Capture the cell that displays the provided text and extract its (X, Y) central coordinate. 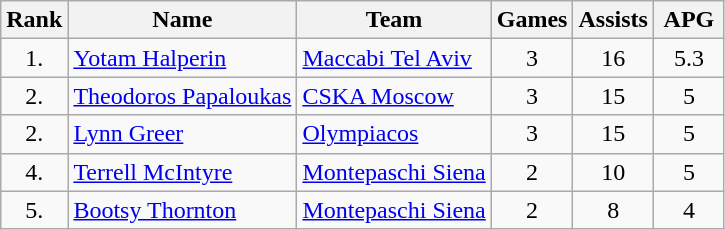
CSKA Moscow (394, 96)
Terrell McIntyre (182, 172)
8 (613, 210)
4. (34, 172)
5.3 (688, 58)
10 (613, 172)
Bootsy Thornton (182, 210)
Assists (613, 20)
1. (34, 58)
APG (688, 20)
Theodoros Papaloukas (182, 96)
Games (532, 20)
5. (34, 210)
4 (688, 210)
Name (182, 20)
Lynn Greer (182, 134)
Maccabi Tel Aviv (394, 58)
Olympiacos (394, 134)
16 (613, 58)
Team (394, 20)
Yotam Halperin (182, 58)
Rank (34, 20)
